Return the (X, Y) coordinate for the center point of the cell that contains the specified text.  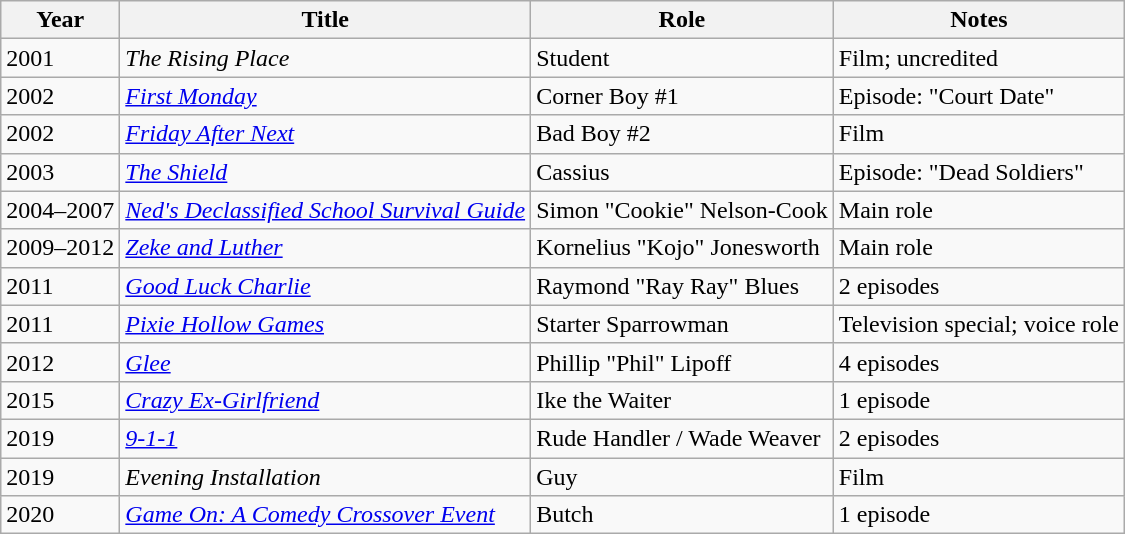
Notes (978, 20)
Zeke and Luther (326, 248)
Kornelius "Kojo" Jonesworth (682, 248)
Episode: "Dead Soldiers" (978, 172)
Guy (682, 477)
4 episodes (978, 362)
Television special; voice role (978, 324)
2012 (60, 362)
Title (326, 20)
Evening Installation (326, 477)
9-1-1 (326, 438)
Film; uncredited (978, 58)
The Shield (326, 172)
Phillip "Phil" Lipoff (682, 362)
Student (682, 58)
2009–2012 (60, 248)
2020 (60, 515)
Corner Boy #1 (682, 96)
Rude Handler / Wade Weaver (682, 438)
Ike the Waiter (682, 400)
First Monday (326, 96)
Bad Boy #2 (682, 134)
The Rising Place (326, 58)
2004–2007 (60, 210)
Friday After Next (326, 134)
2015 (60, 400)
2003 (60, 172)
Good Luck Charlie (326, 286)
Simon "Cookie" Nelson-Cook (682, 210)
Raymond "Ray Ray" Blues (682, 286)
Starter Sparrowman (682, 324)
Cassius (682, 172)
2001 (60, 58)
Butch (682, 515)
Episode: "Court Date" (978, 96)
Ned's Declassified School Survival Guide (326, 210)
Glee (326, 362)
Pixie Hollow Games (326, 324)
Crazy Ex-Girlfriend (326, 400)
Game On: A Comedy Crossover Event (326, 515)
Year (60, 20)
Role (682, 20)
